Locate the cell with the specified text and output its [X, Y] center coordinate. 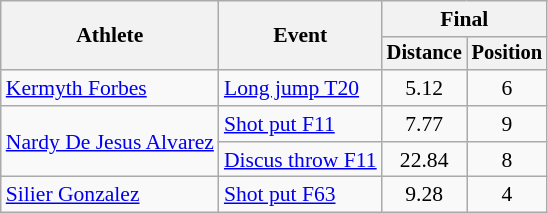
Silier Gonzalez [110, 195]
5.12 [424, 88]
Shot put F11 [300, 124]
9 [507, 124]
Shot put F63 [300, 195]
7.77 [424, 124]
Event [300, 36]
Kermyth Forbes [110, 88]
6 [507, 88]
Discus throw F11 [300, 160]
Position [507, 54]
Nardy De Jesus Alvarez [110, 142]
8 [507, 160]
Athlete [110, 36]
Distance [424, 54]
Final [464, 19]
9.28 [424, 195]
Long jump T20 [300, 88]
4 [507, 195]
22.84 [424, 160]
